Scan for the cell matching the given text and deliver its [x, y] coordinate at center. 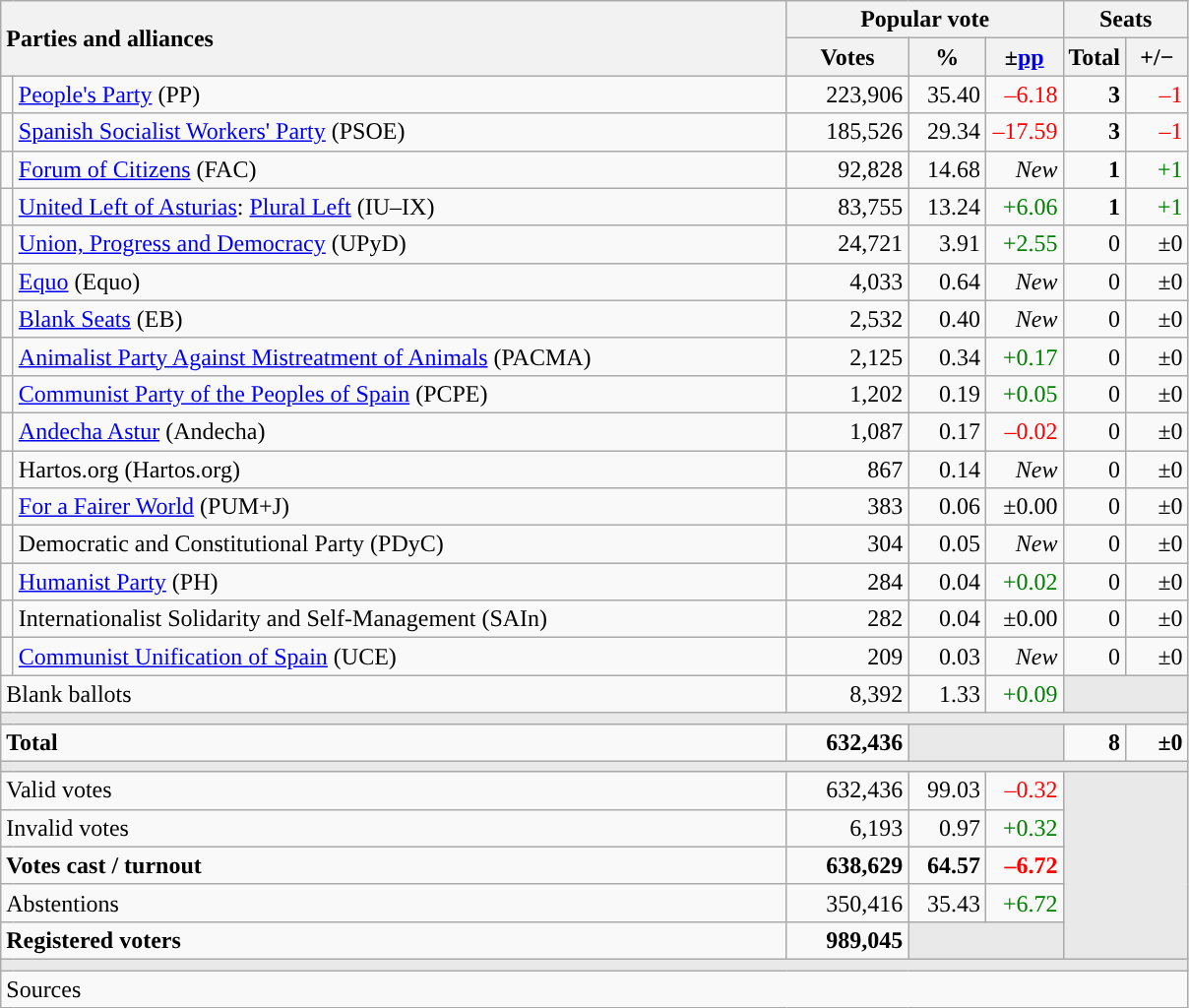
867 [847, 470]
Spanish Socialist Workers' Party (PSOE) [400, 132]
3.91 [947, 244]
+6.06 [1024, 207]
83,755 [847, 207]
+2.55 [1024, 244]
0.64 [947, 282]
Hartos.org (Hartos.org) [400, 470]
Internationalist Solidarity and Self-Management (SAIn) [400, 619]
Union, Progress and Democracy (UPyD) [400, 244]
0.19 [947, 394]
29.34 [947, 132]
Votes cast / turnout [394, 865]
+0.05 [1024, 394]
For a Fairer World (PUM+J) [400, 507]
284 [847, 582]
Registered voters [394, 940]
989,045 [847, 940]
–6.18 [1024, 94]
Communist Unification of Spain (UCE) [400, 657]
8,392 [847, 694]
638,629 [847, 865]
Animalist Party Against Mistreatment of Animals (PACMA) [400, 356]
185,526 [847, 132]
–0.32 [1024, 790]
99.03 [947, 790]
24,721 [847, 244]
+/− [1158, 57]
Democratic and Constitutional Party (PDyC) [400, 544]
350,416 [847, 903]
0.05 [947, 544]
223,906 [847, 94]
282 [847, 619]
1,087 [847, 431]
+0.02 [1024, 582]
6,193 [847, 828]
% [947, 57]
4,033 [847, 282]
Blank ballots [394, 694]
14.68 [947, 169]
–6.72 [1024, 865]
±pp [1024, 57]
People's Party (PP) [400, 94]
+6.72 [1024, 903]
0.34 [947, 356]
–17.59 [1024, 132]
0.14 [947, 470]
Votes [847, 57]
Sources [594, 989]
0.17 [947, 431]
Blank Seats (EB) [400, 319]
Parties and alliances [394, 38]
0.03 [947, 657]
209 [847, 657]
+0.09 [1024, 694]
0.97 [947, 828]
2,532 [847, 319]
Valid votes [394, 790]
35.40 [947, 94]
–0.02 [1024, 431]
0.06 [947, 507]
Invalid votes [394, 828]
Abstentions [394, 903]
35.43 [947, 903]
Andecha Astur (Andecha) [400, 431]
Communist Party of the Peoples of Spain (PCPE) [400, 394]
United Left of Asturias: Plural Left (IU–IX) [400, 207]
304 [847, 544]
2,125 [847, 356]
0.40 [947, 319]
Equo (Equo) [400, 282]
Humanist Party (PH) [400, 582]
64.57 [947, 865]
383 [847, 507]
1,202 [847, 394]
Forum of Citizens (FAC) [400, 169]
+0.17 [1024, 356]
Seats [1126, 20]
92,828 [847, 169]
+0.32 [1024, 828]
Popular vote [925, 20]
13.24 [947, 207]
8 [1095, 742]
1.33 [947, 694]
